Extract the [x, y] coordinate from the center of the cell holding the provided text.  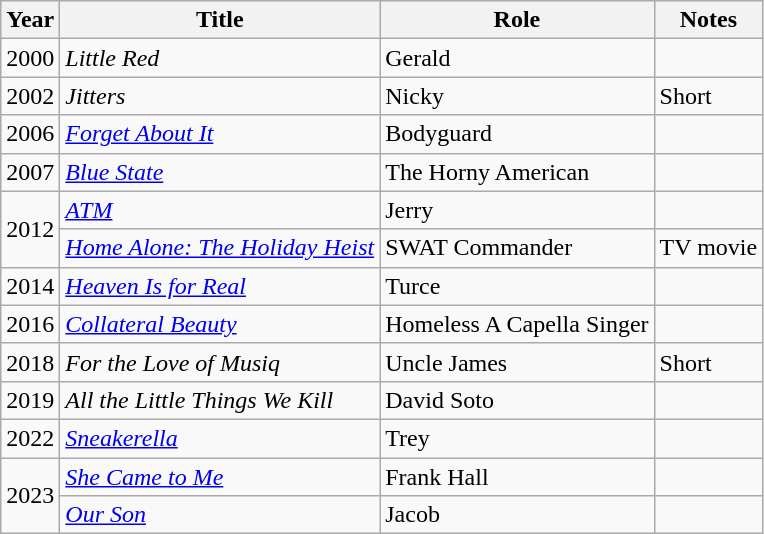
Turce [517, 286]
Bodyguard [517, 134]
2012 [30, 229]
The Horny American [517, 172]
2006 [30, 134]
Little Red [220, 58]
Uncle James [517, 362]
Gerald [517, 58]
Jitters [220, 96]
Homeless A Capella Singer [517, 324]
Our Son [220, 515]
David Soto [517, 400]
Notes [708, 20]
Heaven Is for Real [220, 286]
2002 [30, 96]
She Came to Me [220, 477]
Frank Hall [517, 477]
SWAT Commander [517, 248]
Role [517, 20]
ATM [220, 210]
2014 [30, 286]
Blue State [220, 172]
Forget About It [220, 134]
Nicky [517, 96]
Jerry [517, 210]
2019 [30, 400]
2000 [30, 58]
Sneakerella [220, 438]
2022 [30, 438]
Home Alone: The Holiday Heist [220, 248]
Jacob [517, 515]
TV movie [708, 248]
Trey [517, 438]
2007 [30, 172]
For the Love of Musiq [220, 362]
2018 [30, 362]
Title [220, 20]
All the Little Things We Kill [220, 400]
Collateral Beauty [220, 324]
2023 [30, 496]
Year [30, 20]
2016 [30, 324]
